Scan for the cell matching the given text and deliver its (X, Y) coordinate at center. 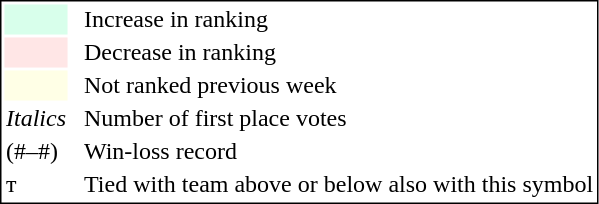
(#–#) (36, 151)
Number of first place votes (338, 119)
Tied with team above or below also with this symbol (338, 185)
Increase in ranking (338, 19)
Italics (36, 119)
т (36, 185)
Not ranked previous week (338, 85)
Decrease in ranking (338, 53)
Win-loss record (338, 151)
